Output the [X, Y] coordinate of the center of the cell containing the given text.  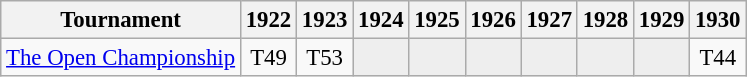
T44 [718, 58]
1930 [718, 20]
1929 [661, 20]
1924 [381, 20]
1925 [437, 20]
1928 [605, 20]
T49 [268, 58]
The Open Championship [121, 58]
1926 [493, 20]
1927 [549, 20]
1922 [268, 20]
Tournament [121, 20]
1923 [325, 20]
T53 [325, 58]
